Scan for the cell matching the given text and deliver its [x, y] coordinate at center. 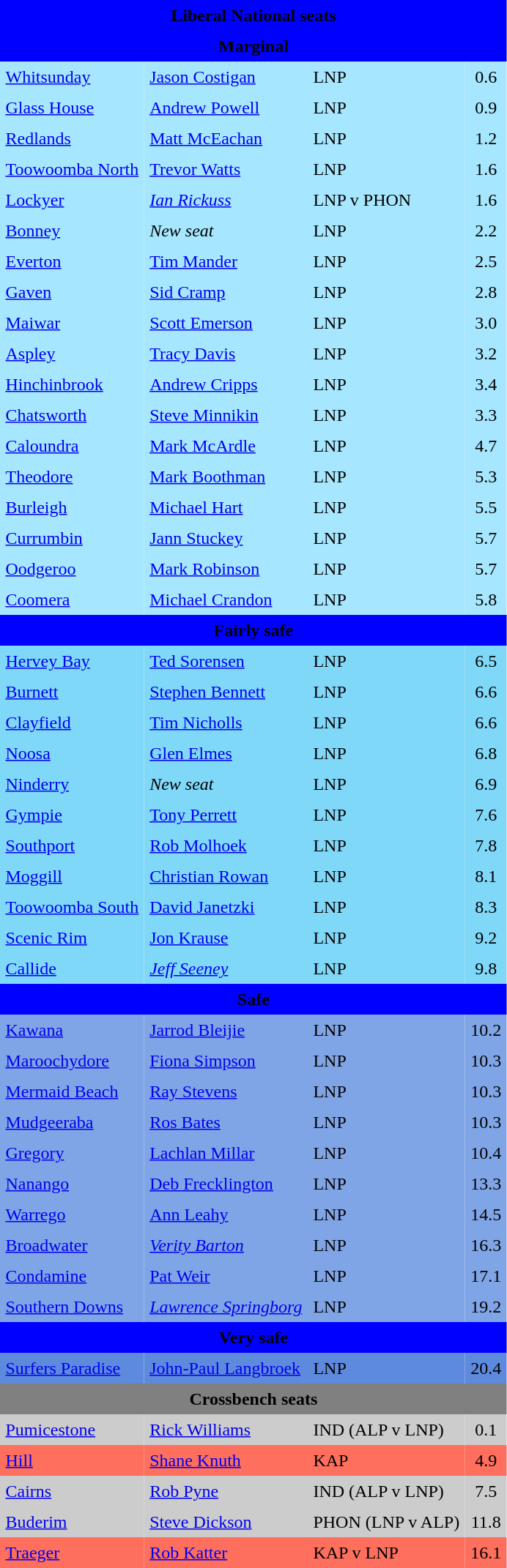
4.7 [486, 447]
Glen Elmes [226, 754]
Jann Stuckey [226, 539]
7.6 [486, 815]
Steve Dickson [226, 1523]
Coomera [72, 600]
4.9 [486, 1461]
Noosa [72, 754]
Aspley [72, 354]
Gaven [72, 293]
Ros Bates [226, 1123]
Glass House [72, 108]
Mermaid Beach [72, 1092]
Kawana [72, 1031]
Surfers Paradise [72, 1369]
Ted Sorensen [226, 662]
Gympie [72, 815]
Clayfield [72, 723]
Redlands [72, 139]
Pumicestone [72, 1430]
Oodgeroo [72, 570]
Tony Perrett [226, 815]
Shane Knuth [226, 1461]
Lockyer [72, 201]
0.1 [486, 1430]
Ann Leahy [226, 1215]
Mark McArdle [226, 447]
7.8 [486, 846]
Callide [72, 969]
Southport [72, 846]
6.8 [486, 754]
Ninderry [72, 785]
Deb Frecklington [226, 1184]
2.8 [486, 293]
11.8 [486, 1523]
7.5 [486, 1492]
Michael Hart [226, 508]
Fiona Simpson [226, 1061]
Matt McEachan [226, 139]
Rob Pyne [226, 1492]
Christian Rowan [226, 877]
Southern Downs [72, 1307]
19.2 [486, 1307]
Stephen Bennett [226, 692]
9.2 [486, 938]
3.2 [486, 354]
Mudgeeraba [72, 1123]
Safe [253, 1000]
5.5 [486, 508]
Very safe [253, 1338]
Burleigh [72, 508]
Scenic Rim [72, 938]
John-Paul Langbroek [226, 1369]
Lawrence Springborg [226, 1307]
Moggill [72, 877]
Verity Barton [226, 1246]
PHON (LNP v ALP) [387, 1523]
1.2 [486, 139]
Buderim [72, 1523]
Andrew Cripps [226, 385]
3.4 [486, 385]
Toowoomba South [72, 908]
Warrego [72, 1215]
Sid Cramp [226, 293]
Ray Stevens [226, 1092]
Tracy Davis [226, 354]
8.1 [486, 877]
Jason Costigan [226, 78]
6.5 [486, 662]
2.5 [486, 262]
Broadwater [72, 1246]
Mark Robinson [226, 570]
5.8 [486, 600]
Theodore [72, 477]
Gregory [72, 1154]
10.2 [486, 1031]
Nanango [72, 1184]
Rob Molhoek [226, 846]
17.1 [486, 1277]
KAP [387, 1461]
LNP v PHON [387, 201]
Chatsworth [72, 416]
14.5 [486, 1215]
Liberal National seats [253, 16]
David Janetzki [226, 908]
6.9 [486, 785]
Whitsunday [72, 78]
Cairns [72, 1492]
5.3 [486, 477]
0.6 [486, 78]
Hill [72, 1461]
Michael Crandon [226, 600]
Steve Minnikin [226, 416]
20.4 [486, 1369]
Jeff Seeney [226, 969]
Pat Weir [226, 1277]
Jarrod Bleijie [226, 1031]
Marginal [253, 47]
Fairly safe [253, 631]
Toowoomba North [72, 170]
Caloundra [72, 447]
Trevor Watts [226, 170]
Andrew Powell [226, 108]
16.3 [486, 1246]
9.8 [486, 969]
13.3 [486, 1184]
10.4 [486, 1154]
Burnett [72, 692]
Maroochydore [72, 1061]
Rick Williams [226, 1430]
Currumbin [72, 539]
Ian Rickuss [226, 201]
Scott Emerson [226, 324]
3.3 [486, 416]
Maiwar [72, 324]
Tim Mander [226, 262]
Crossbench seats [253, 1400]
Everton [72, 262]
Mark Boothman [226, 477]
8.3 [486, 908]
Hinchinbrook [72, 385]
Condamine [72, 1277]
0.9 [486, 108]
Hervey Bay [72, 662]
Bonney [72, 231]
2.2 [486, 231]
Lachlan Millar [226, 1154]
Tim Nicholls [226, 723]
3.0 [486, 324]
Jon Krause [226, 938]
